Pinpoint the cell where the given text exists, returning its (x, y) midpoint coordinate. 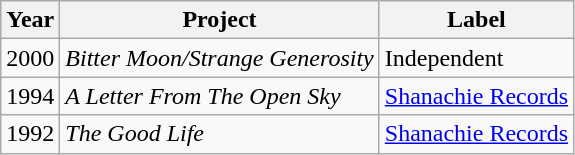
1994 (30, 96)
Bitter Moon/Strange Generosity (220, 58)
Independent (476, 58)
Year (30, 20)
2000 (30, 58)
1992 (30, 134)
Label (476, 20)
The Good Life (220, 134)
A Letter From The Open Sky (220, 96)
Project (220, 20)
